Determine the (x, y) coordinate at the center of the cell enclosing the given text.  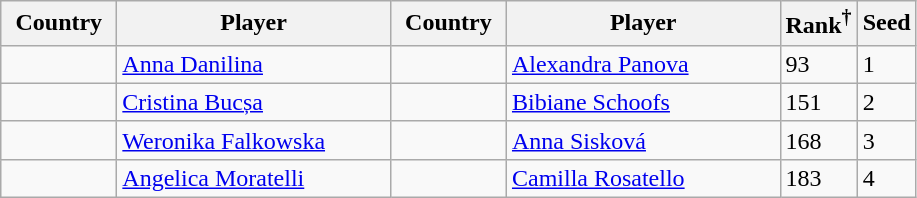
Anna Sisková (643, 140)
Angelica Moratelli (254, 178)
1 (886, 64)
Anna Danilina (254, 64)
168 (818, 140)
Camilla Rosatello (643, 178)
183 (818, 178)
2 (886, 102)
Weronika Falkowska (254, 140)
Seed (886, 24)
Bibiane Schoofs (643, 102)
93 (818, 64)
Cristina Bucșa (254, 102)
Rank† (818, 24)
3 (886, 140)
Alexandra Panova (643, 64)
4 (886, 178)
151 (818, 102)
